Determine the [x, y] coordinate at the center of the cell enclosing the given text.  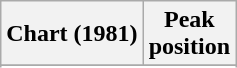
Chart (1981) [72, 34]
Peakposition [189, 34]
